Output the [x, y] coordinate of the center of the cell containing the given text.  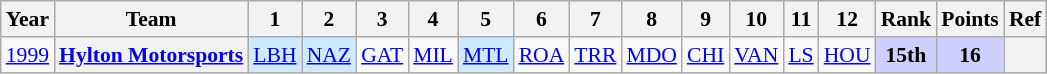
12 [848, 19]
2 [329, 19]
5 [486, 19]
ROA [542, 55]
Points [970, 19]
Year [28, 19]
1999 [28, 55]
Team [151, 19]
MTL [486, 55]
4 [433, 19]
MIL [433, 55]
Ref [1025, 19]
7 [595, 19]
LS [800, 55]
VAN [756, 55]
15th [906, 55]
3 [382, 19]
16 [970, 55]
Hylton Motorsports [151, 55]
6 [542, 19]
NAZ [329, 55]
CHI [706, 55]
TRR [595, 55]
HOU [848, 55]
8 [652, 19]
LBH [274, 55]
MDO [652, 55]
10 [756, 19]
1 [274, 19]
11 [800, 19]
GAT [382, 55]
9 [706, 19]
Rank [906, 19]
